Determine the [x, y] coordinate at the center of the cell enclosing the given text.  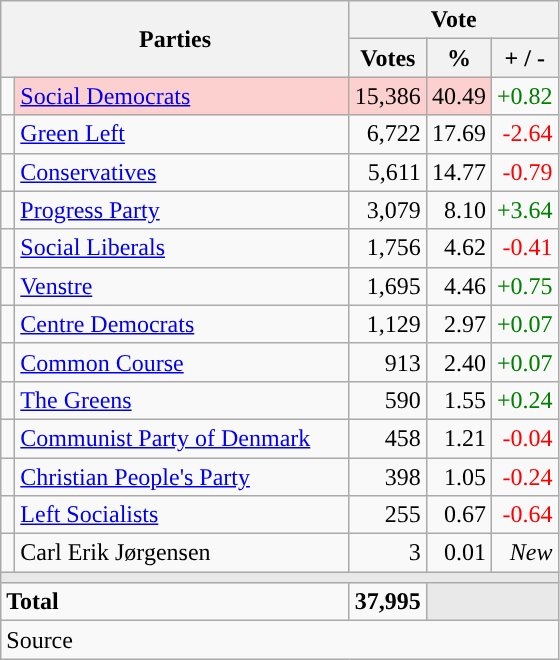
6,722 [388, 134]
-0.64 [524, 515]
-0.79 [524, 172]
5,611 [388, 172]
17.69 [458, 134]
+ / - [524, 58]
+0.82 [524, 96]
Votes [388, 58]
1.21 [458, 438]
0.01 [458, 553]
-0.04 [524, 438]
+3.64 [524, 210]
Christian People's Party [182, 477]
+0.24 [524, 400]
1.05 [458, 477]
3 [388, 553]
Conservatives [182, 172]
Total [176, 602]
3,079 [388, 210]
458 [388, 438]
0.67 [458, 515]
Centre Democrats [182, 324]
-2.64 [524, 134]
14.77 [458, 172]
40.49 [458, 96]
4.62 [458, 248]
Source [280, 640]
The Greens [182, 400]
590 [388, 400]
Progress Party [182, 210]
% [458, 58]
New [524, 553]
1,129 [388, 324]
1,756 [388, 248]
2.97 [458, 324]
-0.24 [524, 477]
Vote [454, 20]
Communist Party of Denmark [182, 438]
37,995 [388, 602]
2.40 [458, 362]
8.10 [458, 210]
15,386 [388, 96]
Carl Erik Jørgensen [182, 553]
1,695 [388, 286]
+0.75 [524, 286]
Social Liberals [182, 248]
398 [388, 477]
Left Socialists [182, 515]
Social Democrats [182, 96]
Green Left [182, 134]
1.55 [458, 400]
255 [388, 515]
Common Course [182, 362]
913 [388, 362]
-0.41 [524, 248]
4.46 [458, 286]
Venstre [182, 286]
Parties [176, 39]
